For the text-containing cell, return its midpoint in [x, y] coordinate format. 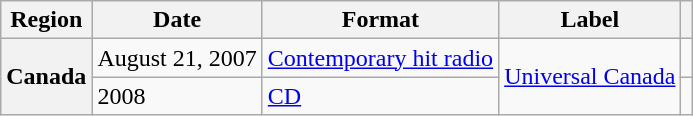
Contemporary hit radio [380, 58]
2008 [177, 96]
CD [380, 96]
August 21, 2007 [177, 58]
Region [46, 20]
Format [380, 20]
Universal Canada [590, 77]
Date [177, 20]
Label [590, 20]
Canada [46, 77]
